Output the (x, y) coordinate of the center of the cell containing the given text.  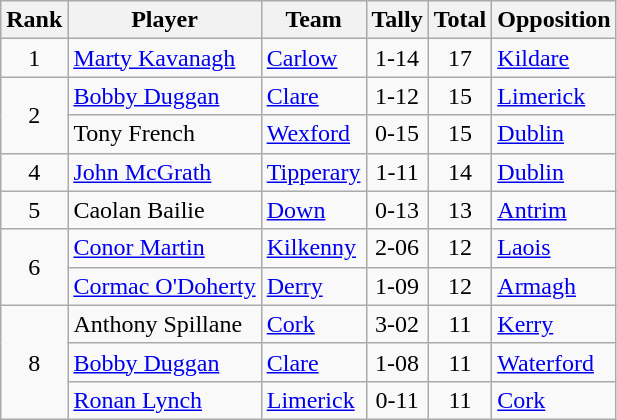
Ronan Lynch (164, 400)
0-13 (397, 210)
Armagh (554, 286)
Cormac O'Doherty (164, 286)
Rank (34, 20)
4 (34, 172)
1 (34, 58)
Waterford (554, 362)
1-09 (397, 286)
Antrim (554, 210)
Derry (314, 286)
1-14 (397, 58)
Team (314, 20)
1-08 (397, 362)
Anthony Spillane (164, 324)
1-11 (397, 172)
Marty Kavanagh (164, 58)
0-15 (397, 134)
2-06 (397, 248)
Tally (397, 20)
6 (34, 267)
Player (164, 20)
3-02 (397, 324)
Down (314, 210)
Conor Martin (164, 248)
Wexford (314, 134)
Kilkenny (314, 248)
8 (34, 362)
Carlow (314, 58)
2 (34, 115)
Total (460, 20)
0-11 (397, 400)
Caolan Bailie (164, 210)
Tony French (164, 134)
John McGrath (164, 172)
5 (34, 210)
13 (460, 210)
Tipperary (314, 172)
Opposition (554, 20)
Laois (554, 248)
17 (460, 58)
14 (460, 172)
1-12 (397, 96)
Kerry (554, 324)
Kildare (554, 58)
